Detect which cell encompasses the target text, then output its [x, y] center coordinate. 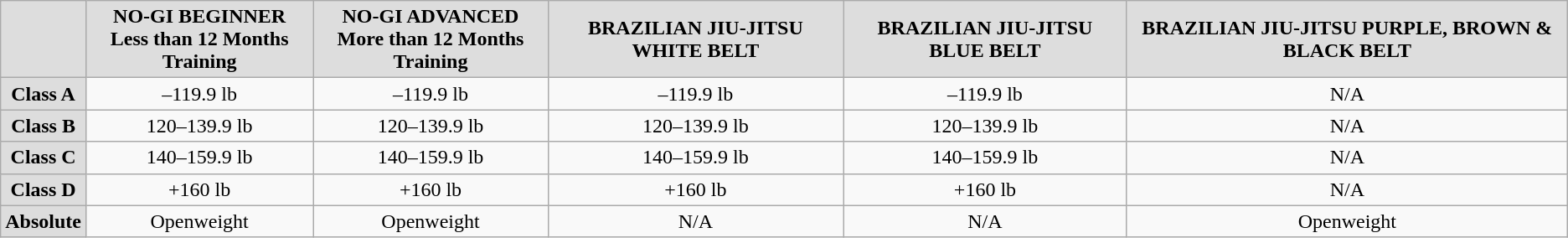
BRAZILIAN JIU-JITSU BLUE BELT [985, 39]
NO-GI BEGINNERLess than 12 Months Training [199, 39]
BRAZILIAN JIU-JITSU PURPLE, BROWN & BLACK BELT [1347, 39]
Class D [44, 189]
BRAZILIAN JIU-JITSU WHITE BELT [695, 39]
Class A [44, 94]
NO-GI ADVANCEDMore than 12 Months Training [431, 39]
Class C [44, 158]
Absolute [44, 221]
Class B [44, 126]
